Output the [X, Y] coordinate of the center of the cell containing the given text.  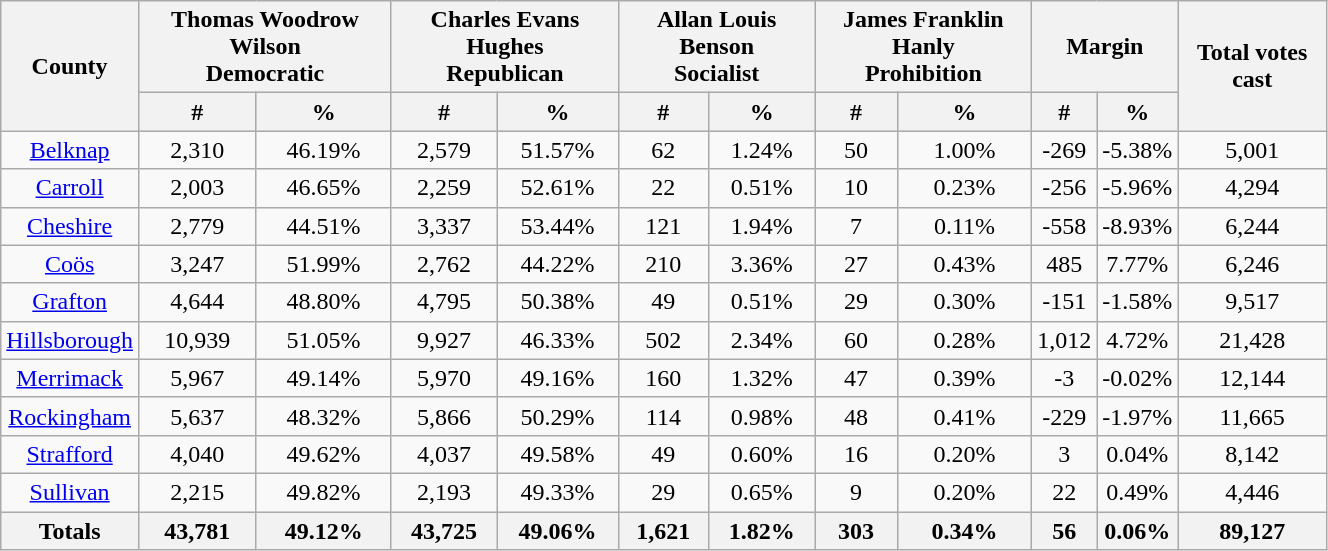
-3 [1064, 378]
5,970 [444, 378]
12,144 [1252, 378]
52.61% [558, 188]
Grafton [70, 302]
50.29% [558, 416]
1,012 [1064, 340]
49.14% [324, 378]
6,246 [1252, 264]
50 [856, 150]
Carroll [70, 188]
4,040 [196, 454]
Hillsborough [70, 340]
121 [663, 226]
9 [856, 492]
0.41% [964, 416]
1.94% [762, 226]
4,294 [1252, 188]
-151 [1064, 302]
-8.93% [1138, 226]
5,637 [196, 416]
43,781 [196, 531]
5,866 [444, 416]
210 [663, 264]
0.39% [964, 378]
49.58% [558, 454]
49.33% [558, 492]
0.34% [964, 531]
5,967 [196, 378]
0.49% [1138, 492]
Merrimack [70, 378]
485 [1064, 264]
2,215 [196, 492]
502 [663, 340]
Cheshire [70, 226]
49.12% [324, 531]
16 [856, 454]
3,337 [444, 226]
4,446 [1252, 492]
51.05% [324, 340]
303 [856, 531]
-5.38% [1138, 150]
50.38% [558, 302]
89,127 [1252, 531]
0.28% [964, 340]
27 [856, 264]
0.04% [1138, 454]
2,310 [196, 150]
44.22% [558, 264]
3 [1064, 454]
Sullivan [70, 492]
49.06% [558, 531]
44.51% [324, 226]
46.33% [558, 340]
2,779 [196, 226]
43,725 [444, 531]
11,665 [1252, 416]
Allan Louis BensonSocialist [716, 47]
2,259 [444, 188]
-5.96% [1138, 188]
-256 [1064, 188]
9,927 [444, 340]
8,142 [1252, 454]
3.36% [762, 264]
-1.97% [1138, 416]
5,001 [1252, 150]
0.98% [762, 416]
48.80% [324, 302]
-1.58% [1138, 302]
60 [856, 340]
48 [856, 416]
Coös [70, 264]
1.82% [762, 531]
7 [856, 226]
21,428 [1252, 340]
-269 [1064, 150]
County [70, 66]
Belknap [70, 150]
0.30% [964, 302]
46.19% [324, 150]
47 [856, 378]
0.65% [762, 492]
0.06% [1138, 531]
1.24% [762, 150]
62 [663, 150]
49.16% [558, 378]
-558 [1064, 226]
4.72% [1138, 340]
Charles Evans HughesRepublican [504, 47]
Total votes cast [1252, 66]
7.77% [1138, 264]
Rockingham [70, 416]
114 [663, 416]
49.82% [324, 492]
9,517 [1252, 302]
48.32% [324, 416]
51.57% [558, 150]
4,037 [444, 454]
4,644 [196, 302]
-0.02% [1138, 378]
10,939 [196, 340]
1.32% [762, 378]
0.43% [964, 264]
56 [1064, 531]
Totals [70, 531]
3,247 [196, 264]
160 [663, 378]
1,621 [663, 531]
6,244 [1252, 226]
46.65% [324, 188]
Thomas Woodrow WilsonDemocratic [264, 47]
53.44% [558, 226]
4,795 [444, 302]
0.60% [762, 454]
0.23% [964, 188]
2,579 [444, 150]
Strafford [70, 454]
1.00% [964, 150]
James Franklin HanlyProhibition [924, 47]
0.11% [964, 226]
2,193 [444, 492]
51.99% [324, 264]
49.62% [324, 454]
-229 [1064, 416]
2.34% [762, 340]
2,762 [444, 264]
10 [856, 188]
2,003 [196, 188]
Margin [1105, 47]
